Output the [x, y] coordinate of the center of the cell containing the given text.  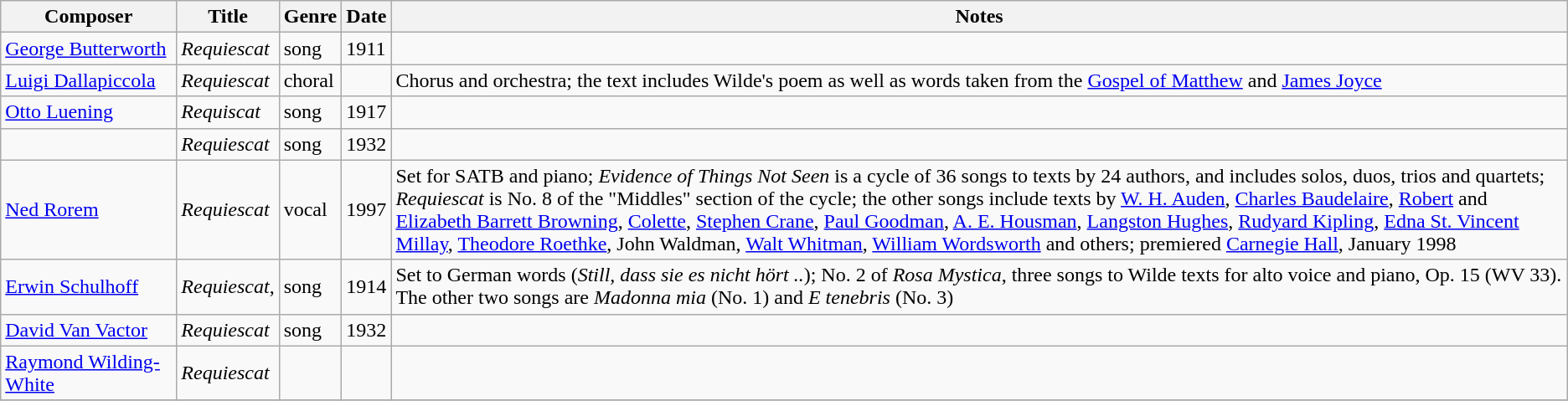
David Van Vactor [89, 330]
1917 [367, 112]
Erwin Schulhoff [89, 286]
Otto Luening [89, 112]
Luigi Dallapiccola [89, 80]
Ned Rorem [89, 209]
Chorus and orchestra; the text includes Wilde's poem as well as words taken from the Gospel of Matthew and James Joyce [979, 80]
Requiscat [228, 112]
1997 [367, 209]
1911 [367, 49]
choral [310, 80]
Raymond Wilding-White [89, 373]
Date [367, 17]
George Butterworth [89, 49]
Composer [89, 17]
Title [228, 17]
Notes [979, 17]
Requiescat, [228, 286]
vocal [310, 209]
1914 [367, 286]
Genre [310, 17]
